For the text-containing cell, return its midpoint in (X, Y) coordinate format. 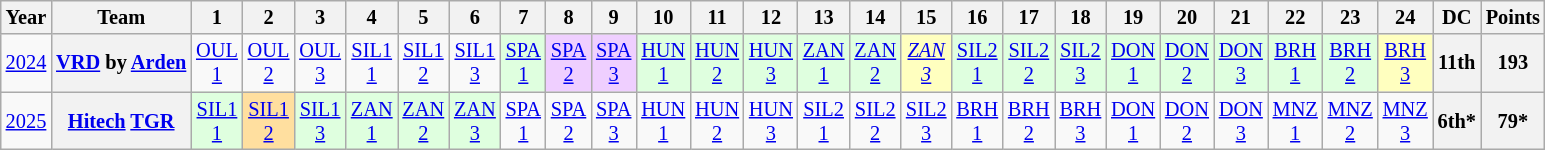
193 (1513, 63)
8 (568, 17)
Points (1513, 17)
4 (372, 17)
Hitech TGR (121, 121)
16 (977, 17)
19 (1133, 17)
2025 (26, 121)
14 (875, 17)
11 (717, 17)
6 (475, 17)
17 (1029, 17)
Year (26, 17)
12 (771, 17)
MNZ1 (1296, 121)
79* (1513, 121)
7 (524, 17)
DC (1457, 17)
1 (217, 17)
22 (1296, 17)
13 (824, 17)
3 (320, 17)
2 (269, 17)
15 (926, 17)
OUL3 (320, 63)
OUL2 (269, 63)
6th* (1457, 121)
MNZ2 (1350, 121)
MNZ3 (1406, 121)
VRD by Arden (121, 63)
Team (121, 17)
20 (1187, 17)
9 (614, 17)
OUL1 (217, 63)
2024 (26, 63)
10 (663, 17)
18 (1081, 17)
5 (424, 17)
21 (1241, 17)
24 (1406, 17)
11th (1457, 63)
23 (1350, 17)
